Return the (X, Y) coordinate for the center point of the cell that contains the specified text.  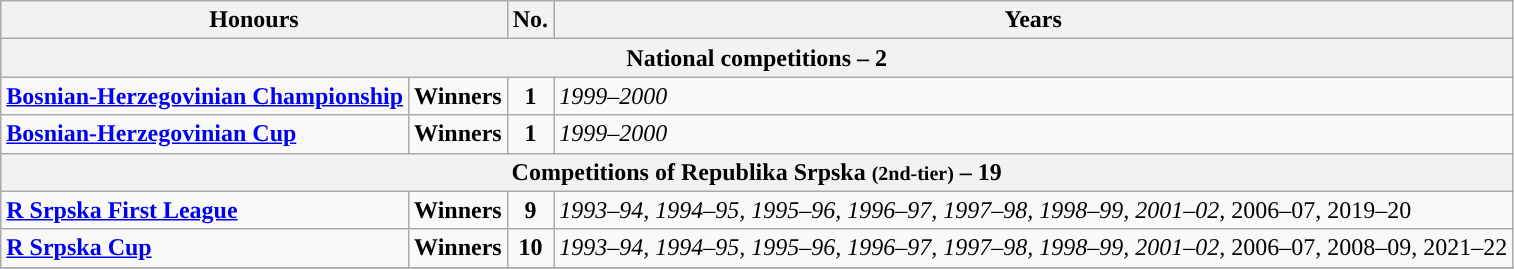
1993–94, 1994–95, 1995–96, 1996–97, 1997–98, 1998–99, 2001–02, 2006–07, 2008–09, 2021–22 (1034, 248)
1993–94, 1994–95, 1995–96, 1996–97, 1997–98, 1998–99, 2001–02, 2006–07, 2019–20 (1034, 210)
10 (530, 248)
Bosnian-Herzegovinian Championship (205, 96)
Years (1034, 20)
Honours (254, 20)
9 (530, 210)
R Srpska Cup (205, 248)
R Srpska First League (205, 210)
Bosnian-Herzegovinian Cup (205, 134)
No. (530, 20)
Competitions of Republika Srpska (2nd-tier) – 19 (757, 172)
National competitions – 2 (757, 58)
